Scan for the cell matching the given text and deliver its (X, Y) coordinate at center. 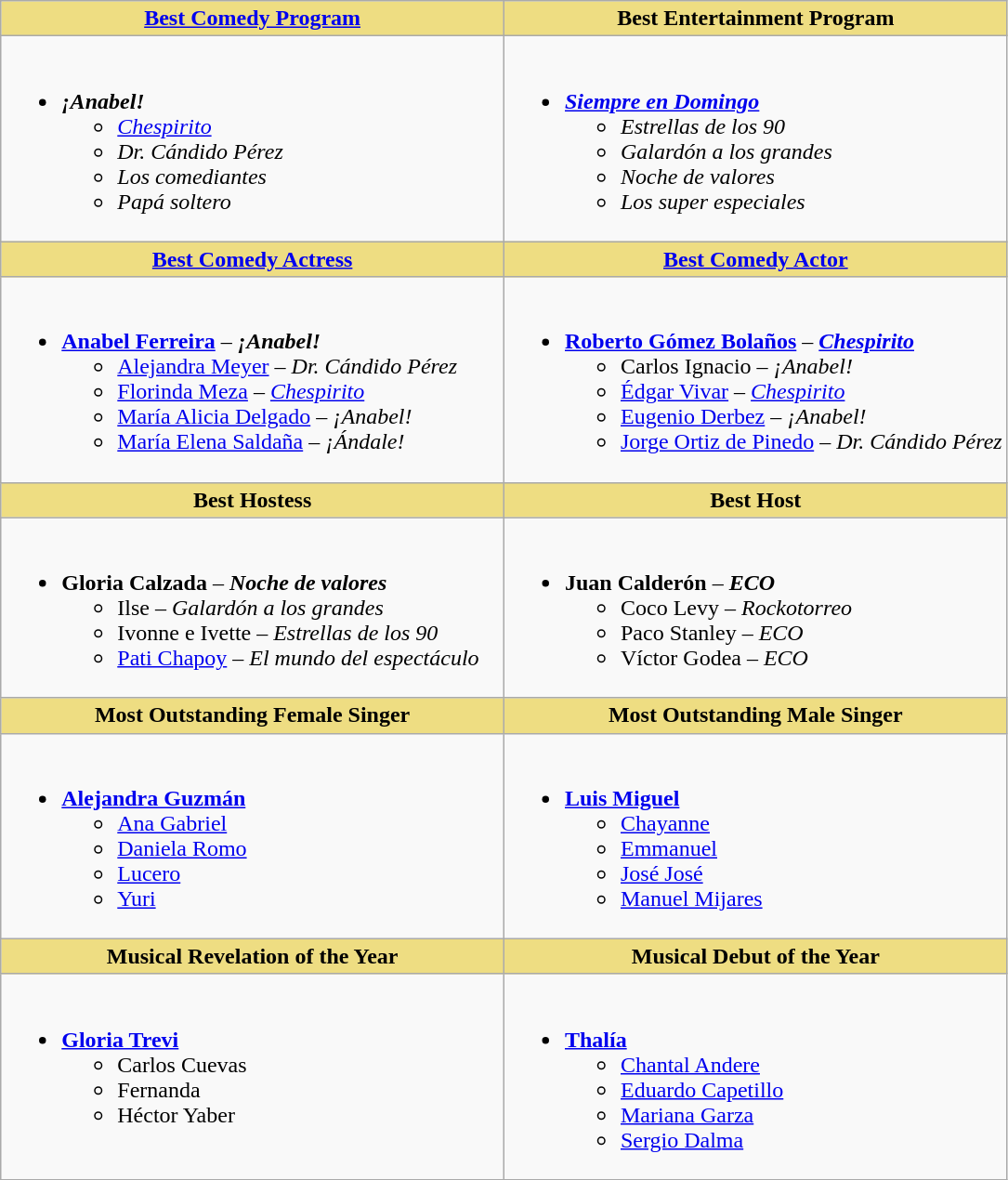
Best Entertainment Program (755, 19)
Best Comedy Actor (755, 259)
Alejandra GuzmánAna GabrielDaniela RomoLuceroYuri (253, 836)
Best Comedy Program (253, 19)
Roberto Gómez Bolaños – ChespiritoCarlos Ignacio – ¡Anabel!Édgar Vivar – ChespiritoEugenio Derbez – ¡Anabel!Jorge Ortiz de Pinedo – Dr. Cándido Pérez (755, 379)
Best Comedy Actress (253, 259)
Siempre en DomingoEstrellas de los 90Galardón a los grandesNoche de valoresLos super especiales (755, 139)
Musical Revelation of the Year (253, 956)
¡Anabel!ChespiritoDr. Cándido PérezLos comediantesPapá soltero (253, 139)
Best Host (755, 500)
Most Outstanding Female Singer (253, 715)
Luis MiguelChayanneEmmanuelJosé JoséManuel Mijares (755, 836)
Most Outstanding Male Singer (755, 715)
Musical Debut of the Year (755, 956)
Anabel Ferreira – ¡Anabel!Alejandra Meyer – Dr. Cándido PérezFlorinda Meza – ChespiritoMaría Alicia Delgado – ¡Anabel!María Elena Saldaña – ¡Ándale! (253, 379)
Gloria TreviCarlos CuevasFernandaHéctor Yaber (253, 1076)
ThalíaChantal AndereEduardo CapetilloMariana GarzaSergio Dalma (755, 1076)
Juan Calderón – ECOCoco Levy – RockotorreoPaco Stanley – ECOVíctor Godea – ECO (755, 608)
Gloria Calzada – Noche de valoresIlse – Galardón a los grandesIvonne e Ivette – Estrellas de los 90Pati Chapoy – El mundo del espectáculo (253, 608)
Best Hostess (253, 500)
